Extract the (x, y) coordinate from the center of the cell holding the provided text.  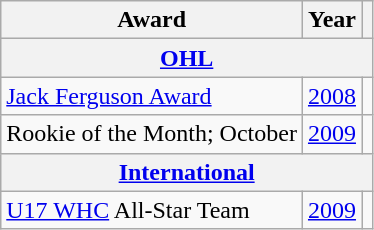
Jack Ferguson Award (152, 96)
Year (332, 20)
2008 (332, 96)
Award (152, 20)
U17 WHC All-Star Team (152, 210)
Rookie of the Month; October (152, 134)
International (187, 172)
OHL (187, 58)
